Search for the cell housing the specified text and yield its [X, Y] center coordinate. 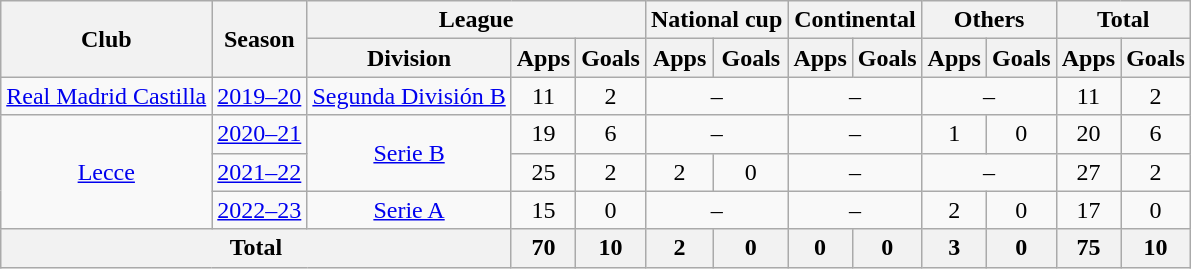
Continental [855, 20]
Serie B [409, 153]
2021–22 [260, 172]
Real Madrid Castilla [106, 96]
27 [1088, 172]
20 [1088, 134]
Lecce [106, 172]
70 [543, 248]
75 [1088, 248]
15 [543, 210]
Club [106, 39]
Others [989, 20]
Serie A [409, 210]
National cup [716, 20]
Division [409, 58]
17 [1088, 210]
2019–20 [260, 96]
19 [543, 134]
Segunda División B [409, 96]
League [476, 20]
2020–21 [260, 134]
2022–23 [260, 210]
25 [543, 172]
Season [260, 39]
3 [954, 248]
1 [954, 134]
